From the cell containing the given text, extract its center point as (X, Y) coordinate. 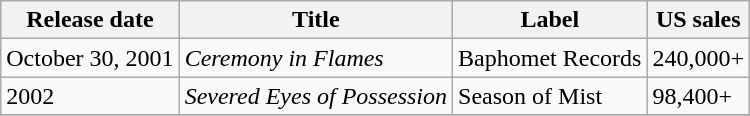
2002 (90, 96)
98,400+ (698, 96)
Release date (90, 20)
Season of Mist (550, 96)
Baphomet Records (550, 58)
Severed Eyes of Possession (316, 96)
Title (316, 20)
240,000+ (698, 58)
US sales (698, 20)
October 30, 2001 (90, 58)
Label (550, 20)
Ceremony in Flames (316, 58)
